Scan for the cell matching the given text and deliver its (X, Y) coordinate at center. 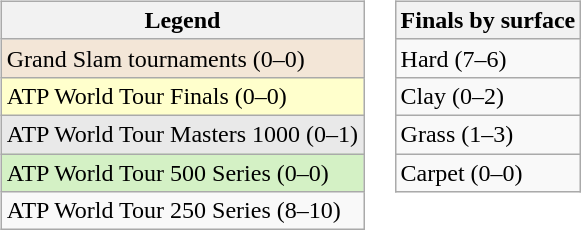
Clay (0–2) (488, 96)
Carpet (0–0) (488, 173)
Legend (182, 20)
Hard (7–6) (488, 58)
Grand Slam tournaments (0–0) (182, 58)
Grass (1–3) (488, 134)
ATP World Tour 250 Series (8–10) (182, 211)
Finals by surface (488, 20)
ATP World Tour Finals (0–0) (182, 96)
ATP World Tour 500 Series (0–0) (182, 173)
ATP World Tour Masters 1000 (0–1) (182, 134)
